Search for the cell housing the specified text and yield its [X, Y] center coordinate. 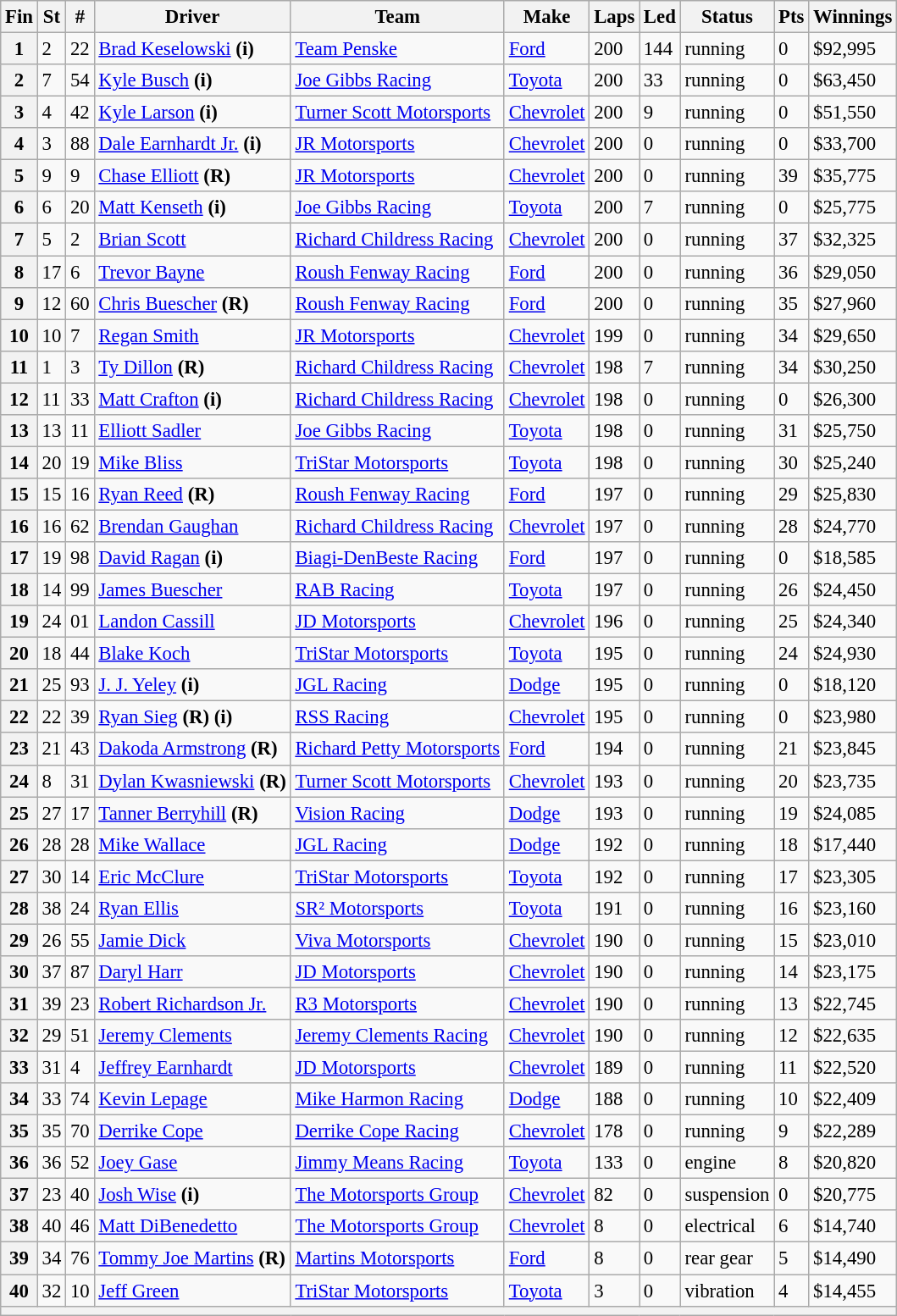
Kyle Larson (i) [192, 113]
$25,240 [853, 462]
144 [661, 49]
# [80, 17]
98 [80, 558]
74 [80, 1099]
Kyle Busch (i) [192, 80]
$20,820 [853, 1163]
Matt Kenseth (i) [192, 207]
Mike Wallace [192, 844]
$27,960 [853, 303]
76 [80, 1258]
Regan Smith [192, 335]
$29,650 [853, 335]
Joey Gase [192, 1163]
electrical [727, 1227]
Biagi-DenBeste Racing [397, 558]
Jeremy Clements Racing [397, 1036]
199 [615, 335]
Jeff Green [192, 1291]
$24,085 [853, 813]
Mike Bliss [192, 462]
93 [80, 685]
Brendan Gaughan [192, 526]
196 [615, 622]
RSS Racing [397, 717]
$25,775 [853, 207]
99 [80, 590]
44 [80, 654]
191 [615, 909]
Status [727, 17]
$20,775 [853, 1195]
189 [615, 1068]
Matt Crafton (i) [192, 399]
Daryl Harr [192, 972]
David Ragan (i) [192, 558]
$18,120 [853, 685]
$23,845 [853, 749]
Kevin Lepage [192, 1099]
Team [397, 17]
46 [80, 1227]
$24,450 [853, 590]
St [51, 17]
vibration [727, 1291]
52 [80, 1163]
Elliott Sadler [192, 431]
Pts [791, 17]
$32,325 [853, 240]
Jimmy Means Racing [397, 1163]
James Buescher [192, 590]
Landon Cassill [192, 622]
$35,775 [853, 176]
Trevor Bayne [192, 272]
$26,300 [853, 399]
R3 Motorsports [397, 1004]
Make [546, 17]
$63,450 [853, 80]
$18,585 [853, 558]
Richard Petty Motorsports [397, 749]
$25,750 [853, 431]
133 [615, 1163]
Ryan Reed (R) [192, 495]
88 [80, 144]
Jeffrey Earnhardt [192, 1068]
Dale Earnhardt Jr. (i) [192, 144]
70 [80, 1131]
$25,830 [853, 495]
$23,305 [853, 876]
Eric McClure [192, 876]
$23,980 [853, 717]
$22,520 [853, 1068]
$24,770 [853, 526]
Ryan Sieg (R) (i) [192, 717]
Dakoda Armstrong (R) [192, 749]
$22,635 [853, 1036]
Laps [615, 17]
60 [80, 303]
$22,289 [853, 1131]
82 [615, 1195]
$23,160 [853, 909]
$29,050 [853, 272]
rear gear [727, 1258]
194 [615, 749]
$14,740 [853, 1227]
Led [661, 17]
Mike Harmon Racing [397, 1099]
Martins Motorsports [397, 1258]
RAB Racing [397, 590]
01 [80, 622]
$92,995 [853, 49]
Driver [192, 17]
Robert Richardson Jr. [192, 1004]
SR² Motorsports [397, 909]
$22,745 [853, 1004]
Blake Koch [192, 654]
178 [615, 1131]
55 [80, 940]
87 [80, 972]
Chris Buescher (R) [192, 303]
Josh Wise (i) [192, 1195]
Fin [19, 17]
$23,010 [853, 940]
Team Penske [397, 49]
$30,250 [853, 367]
Jeremy Clements [192, 1036]
Vision Racing [397, 813]
$14,490 [853, 1258]
Chase Elliott (R) [192, 176]
$24,340 [853, 622]
Matt DiBenedetto [192, 1227]
$14,455 [853, 1291]
54 [80, 80]
42 [80, 113]
62 [80, 526]
engine [727, 1163]
Brian Scott [192, 240]
Tommy Joe Martins (R) [192, 1258]
51 [80, 1036]
$33,700 [853, 144]
$22,409 [853, 1099]
Tanner Berryhill (R) [192, 813]
J. J. Yeley (i) [192, 685]
Jamie Dick [192, 940]
$17,440 [853, 844]
$51,550 [853, 113]
Dylan Kwasniewski (R) [192, 781]
Derrike Cope Racing [397, 1131]
Ryan Ellis [192, 909]
Derrike Cope [192, 1131]
Brad Keselowski (i) [192, 49]
Viva Motorsports [397, 940]
$24,930 [853, 654]
Winnings [853, 17]
suspension [727, 1195]
188 [615, 1099]
$23,175 [853, 972]
43 [80, 749]
Ty Dillon (R) [192, 367]
$23,735 [853, 781]
